Extract the (x, y) coordinate from the center of the cell holding the provided text.  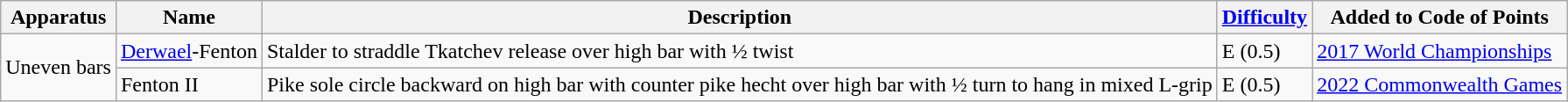
Derwael-Fenton (189, 51)
2017 World Championships (1439, 51)
Added to Code of Points (1439, 18)
Apparatus (59, 18)
Description (739, 18)
Difficulty (1264, 18)
Stalder to straddle Tkatchev release over high bar with ½ twist (739, 51)
Uneven bars (59, 68)
Fenton II (189, 84)
Name (189, 18)
Pike sole circle backward on high bar with counter pike hecht over high bar with ½ turn to hang in mixed L-grip (739, 84)
2022 Commonwealth Games (1439, 84)
